Locate the cell with the specified text and output its [X, Y] center coordinate. 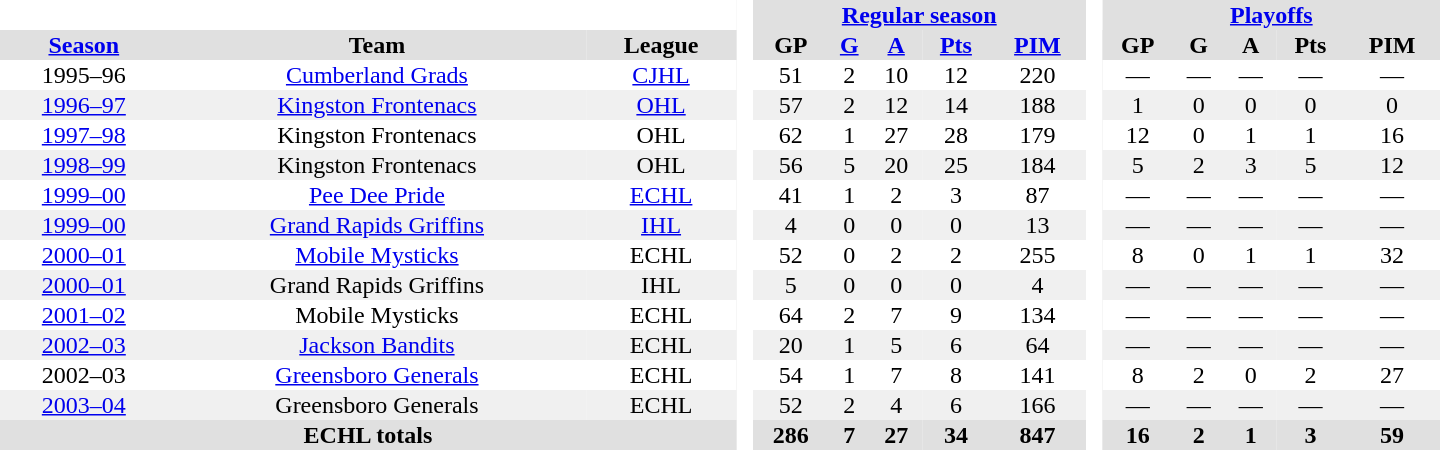
Season [84, 45]
87 [1038, 195]
184 [1038, 165]
13 [1038, 225]
CJHL [661, 75]
Cumberland Grads [378, 75]
847 [1038, 435]
1996–97 [84, 105]
2003–04 [84, 405]
166 [1038, 405]
10 [896, 75]
ECHL totals [368, 435]
14 [956, 105]
56 [790, 165]
34 [956, 435]
Jackson Bandits [378, 345]
59 [1392, 435]
255 [1038, 255]
286 [790, 435]
1995–96 [84, 75]
188 [1038, 105]
141 [1038, 375]
57 [790, 105]
28 [956, 135]
41 [790, 195]
32 [1392, 255]
Pee Dee Pride [378, 195]
Team [378, 45]
134 [1038, 315]
1997–98 [84, 135]
220 [1038, 75]
54 [790, 375]
62 [790, 135]
Regular season [919, 15]
1998–99 [84, 165]
2001–02 [84, 315]
League [661, 45]
25 [956, 165]
Playoffs [1272, 15]
179 [1038, 135]
9 [956, 315]
51 [790, 75]
